Find where the given text appears and provide that cell's center as (X, Y) coordinate. 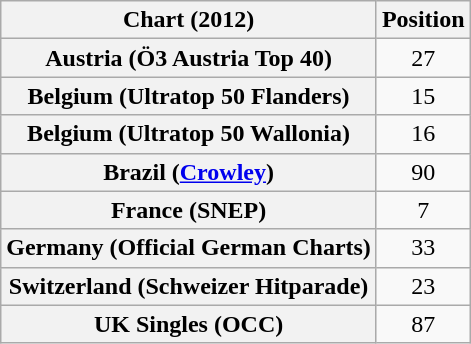
87 (423, 324)
7 (423, 210)
UK Singles (OCC) (189, 324)
90 (423, 172)
16 (423, 134)
Chart (2012) (189, 20)
Brazil (Crowley) (189, 172)
15 (423, 96)
Belgium (Ultratop 50 Wallonia) (189, 134)
27 (423, 58)
23 (423, 286)
France (SNEP) (189, 210)
Switzerland (Schweizer Hitparade) (189, 286)
33 (423, 248)
Position (423, 20)
Austria (Ö3 Austria Top 40) (189, 58)
Germany (Official German Charts) (189, 248)
Belgium (Ultratop 50 Flanders) (189, 96)
